Return [x, y] of the center of cell containing provided text 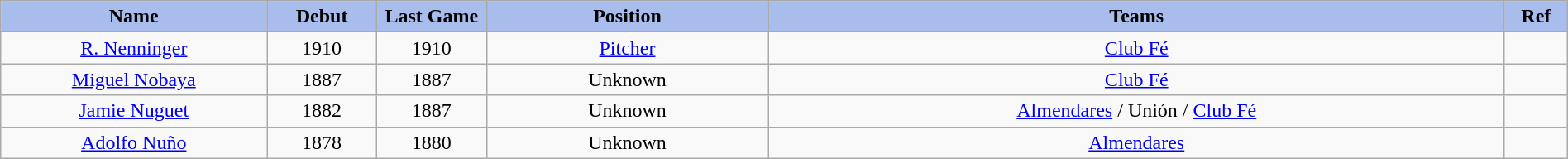
Name [134, 17]
Teams [1136, 17]
Adolfo Nuño [134, 142]
Ref [1536, 17]
Almendares / Unión / Club Fé [1136, 111]
Miguel Nobaya [134, 79]
Last Game [432, 17]
Position [627, 17]
1878 [323, 142]
R. Nenninger [134, 48]
Pitcher [627, 48]
1882 [323, 111]
Jamie Nuguet [134, 111]
Debut [323, 17]
Almendares [1136, 142]
1880 [432, 142]
